Pinpoint the cell where the given text exists, returning its [x, y] midpoint coordinate. 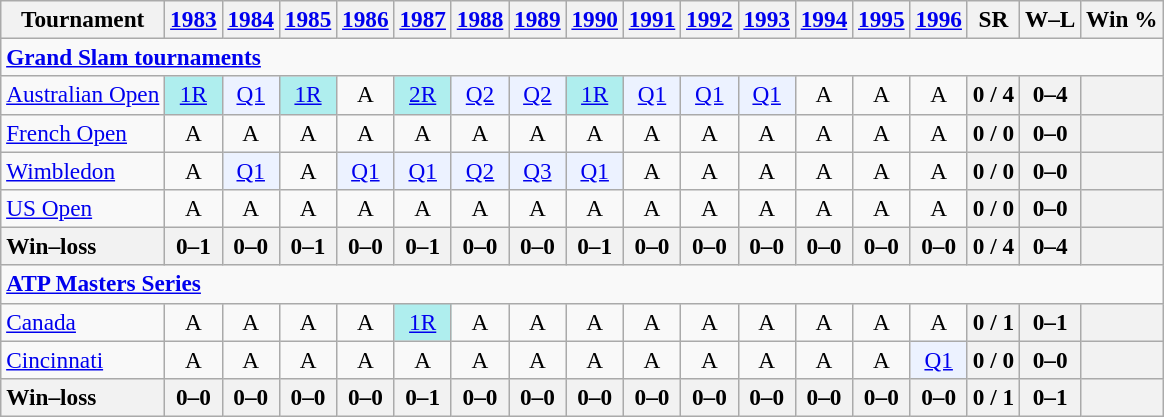
Australian Open [83, 95]
Tournament [83, 19]
W–L [1050, 19]
Q3 [538, 170]
Canada [83, 322]
1986 [366, 19]
Cincinnati [83, 359]
1984 [250, 19]
1996 [938, 19]
French Open [83, 133]
1992 [710, 19]
1988 [480, 19]
SR [993, 19]
1987 [422, 19]
Win % [1122, 19]
ATP Masters Series [582, 284]
1993 [766, 19]
1995 [882, 19]
1989 [538, 19]
US Open [83, 208]
1990 [594, 19]
Wimbledon [83, 170]
Grand Slam tournaments [582, 57]
1985 [308, 19]
1983 [194, 19]
1994 [824, 19]
2R [422, 95]
1991 [652, 19]
